Return the [x, y] coordinate for the center point of the cell that contains the specified text.  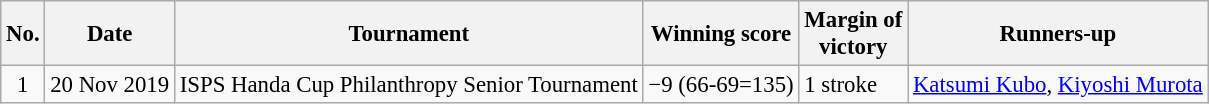
Winning score [721, 34]
No. [23, 34]
1 [23, 85]
−9 (66-69=135) [721, 85]
Tournament [408, 34]
Date [110, 34]
Runners-up [1058, 34]
20 Nov 2019 [110, 85]
1 stroke [854, 85]
Katsumi Kubo, Kiyoshi Murota [1058, 85]
Margin ofvictory [854, 34]
ISPS Handa Cup Philanthropy Senior Tournament [408, 85]
